Determine the (x, y) coordinate at the center of the cell enclosing the given text.  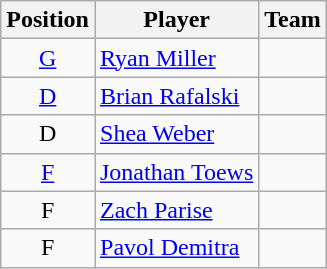
Ryan Miller (176, 58)
Player (176, 20)
G (48, 58)
Jonathan Toews (176, 172)
Brian Rafalski (176, 96)
Pavol Demitra (176, 248)
Shea Weber (176, 134)
Position (48, 20)
Team (293, 20)
Zach Parise (176, 210)
